Extract the [x, y] coordinate from the center of the cell holding the provided text.  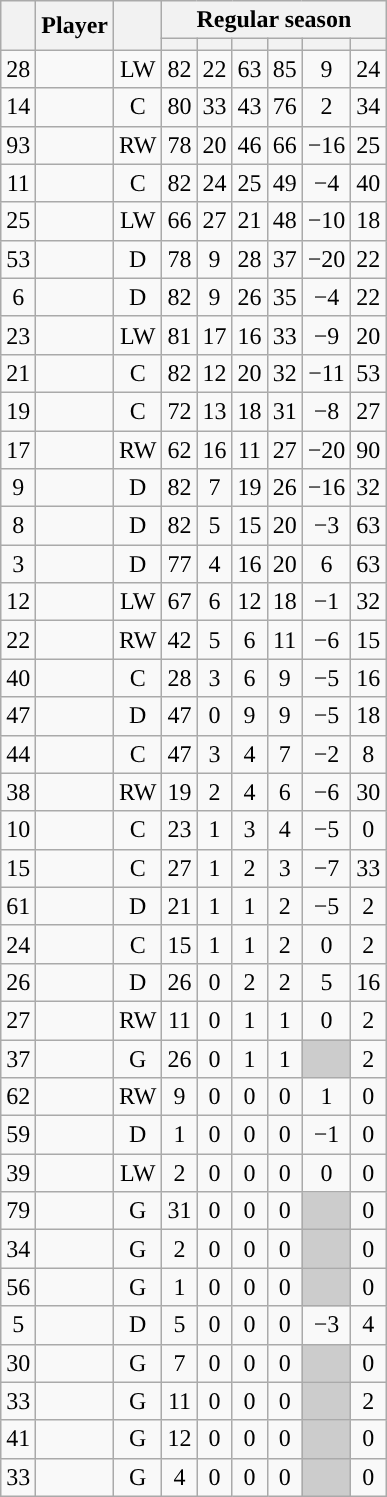
77 [180, 564]
56 [18, 1287]
38 [18, 792]
59 [18, 1135]
−11 [326, 373]
10 [18, 830]
67 [180, 602]
−9 [326, 335]
90 [368, 449]
79 [18, 1211]
61 [18, 906]
76 [284, 107]
Player [75, 26]
43 [250, 107]
39 [18, 1173]
−8 [326, 411]
−7 [326, 868]
35 [284, 297]
81 [180, 335]
42 [180, 640]
14 [18, 107]
−10 [326, 221]
80 [180, 107]
72 [180, 411]
44 [18, 754]
85 [284, 69]
−2 [326, 754]
93 [18, 145]
Regular season [274, 20]
48 [284, 221]
46 [250, 145]
41 [18, 1439]
13 [214, 411]
49 [284, 183]
